Locate the cell with the specified text and output its [X, Y] center coordinate. 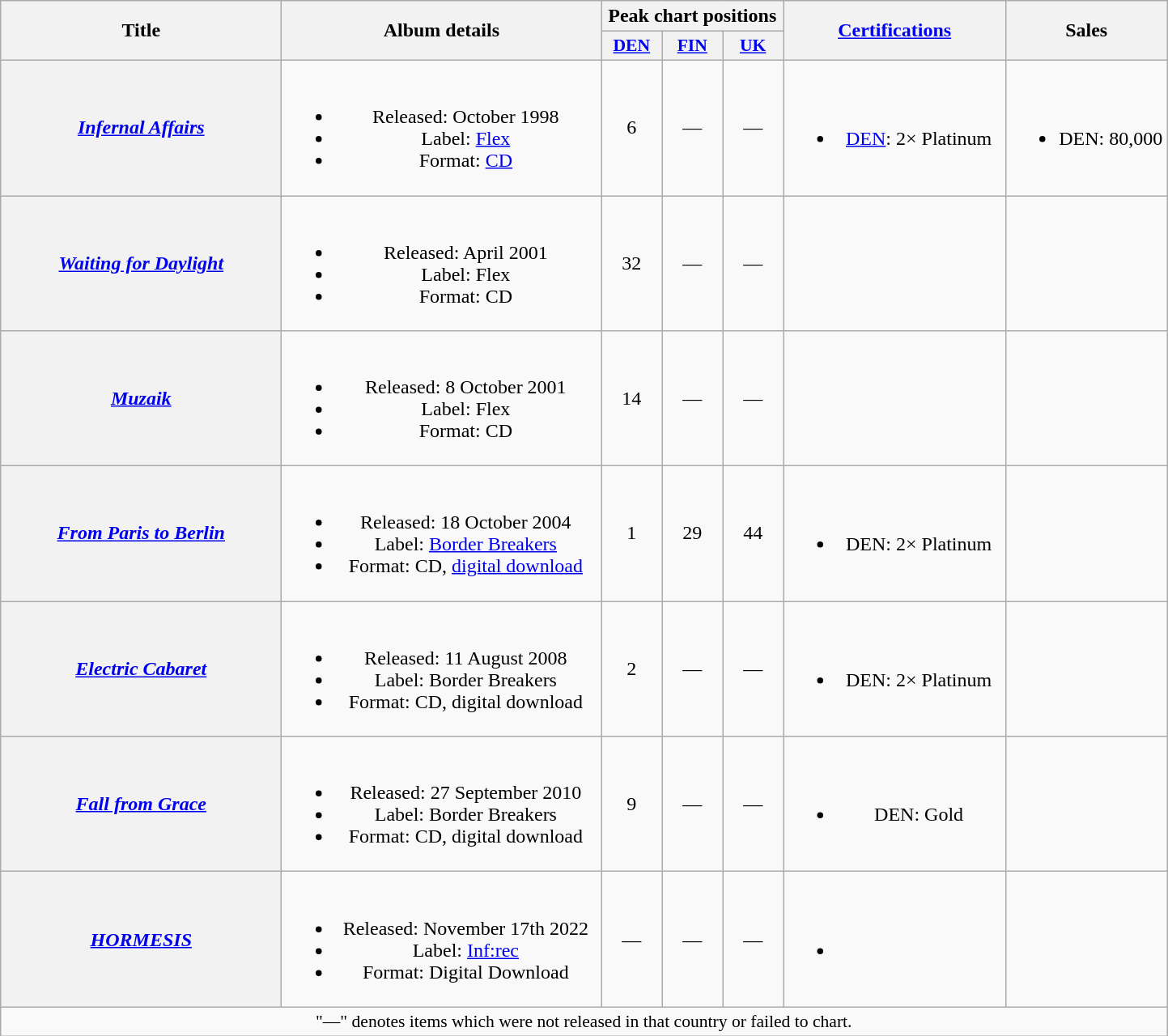
Released: 11 August 2008Label: Border BreakersFormat: CD, digital download [442, 669]
Released: November 17th 2022Label: Inf:recFormat: Digital Download [442, 939]
6 [631, 128]
DEN [631, 46]
1 [631, 534]
DEN: Gold [895, 805]
Waiting for Daylight [141, 264]
"—" denotes items which were not released in that country or failed to chart. [584, 1021]
Peak chart positions [693, 16]
Album details [442, 31]
Released: 18 October 2004Label: Border BreakersFormat: CD, digital download [442, 534]
32 [631, 264]
Electric Cabaret [141, 669]
UK [753, 46]
14 [631, 398]
2 [631, 669]
Fall from Grace [141, 805]
Released: April 2001Label: FlexFormat: CD [442, 264]
Released: 27 September 2010Label: Border BreakersFormat: CD, digital download [442, 805]
Released: October 1998Label: FlexFormat: CD [442, 128]
HORMESIS [141, 939]
44 [753, 534]
FIN [693, 46]
29 [693, 534]
Released: 8 October 2001Label: FlexFormat: CD [442, 398]
Sales [1086, 31]
Infernal Affairs [141, 128]
9 [631, 805]
Muzaik [141, 398]
Title [141, 31]
Certifications [895, 31]
From Paris to Berlin [141, 534]
DEN: 80,000 [1086, 128]
